Capture the cell that displays the provided text and extract its (X, Y) central coordinate. 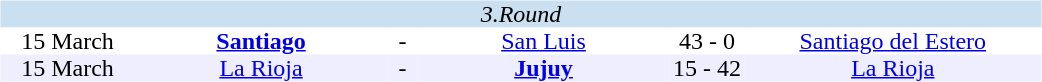
43 - 0 (707, 42)
Santiago del Estero (892, 42)
15 - 42 (707, 68)
San Luis (544, 42)
Santiago (262, 42)
Jujuy (544, 68)
3.Round (520, 14)
